Identify which cell holds the provided text, then report its (x, y) central coordinate. 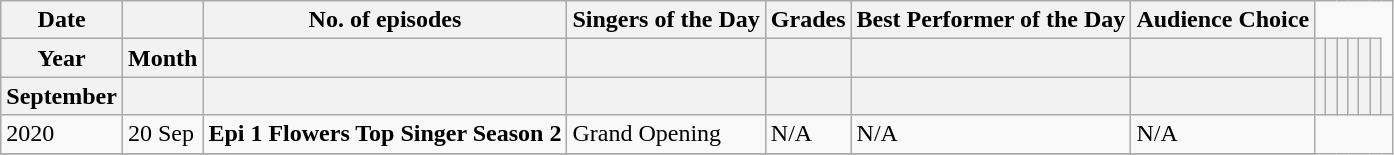
Month (162, 58)
Year (62, 58)
Grades (808, 20)
No. of episodes (385, 20)
20 Sep (162, 134)
Epi 1 Flowers Top Singer Season 2 (385, 134)
2020 (62, 134)
September (62, 96)
Best Performer of the Day (991, 20)
Date (62, 20)
Grand Opening (666, 134)
Audience Choice (1223, 20)
Singers of the Day (666, 20)
